Locate the cell with the specified text and output its (X, Y) center coordinate. 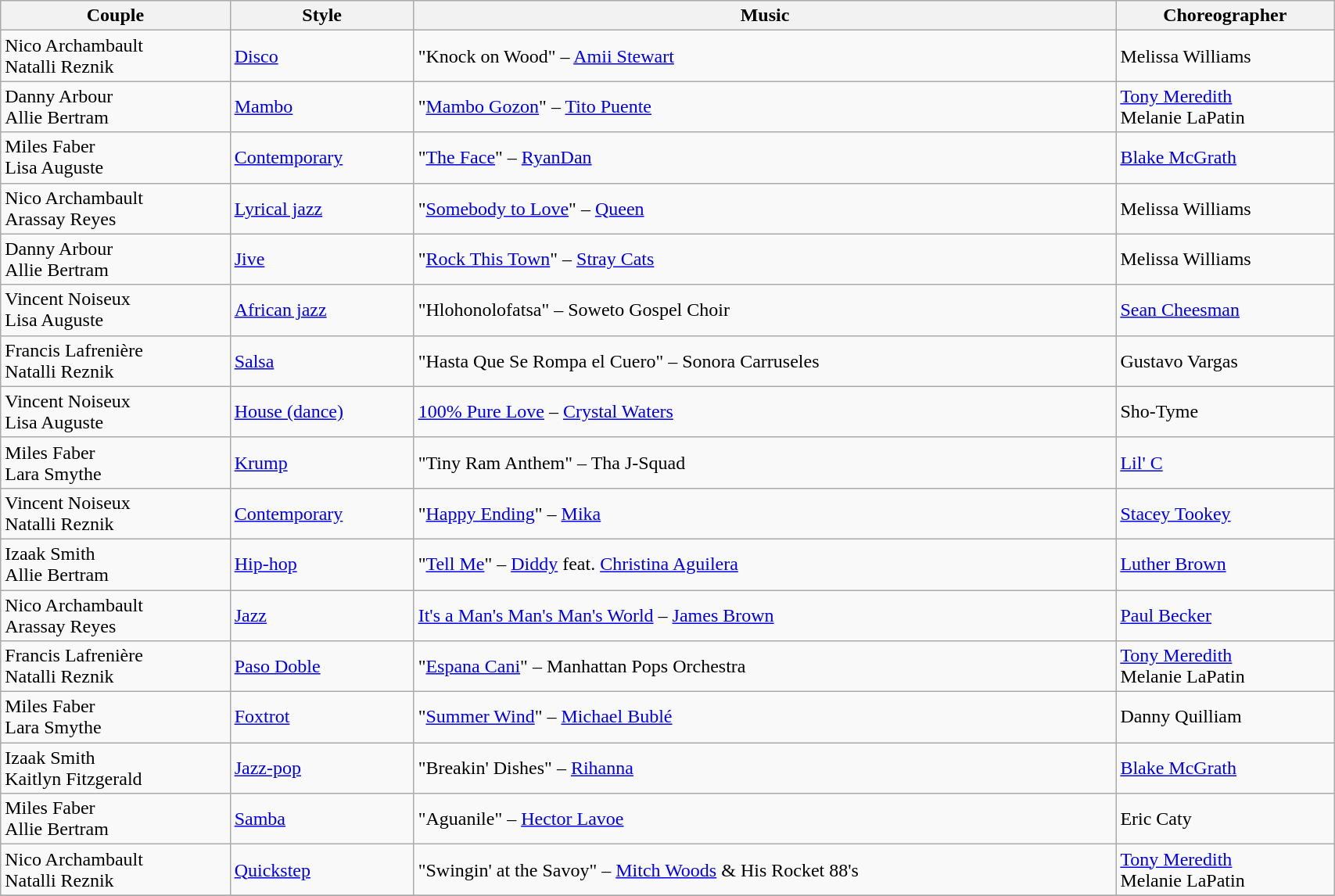
"Summer Wind" – Michael Bublé (765, 718)
Tony Meredith Melanie LaPatin (1225, 869)
Luther Brown (1225, 564)
"Hlohonolofatsa" – Soweto Gospel Choir (765, 310)
Izaak Smith Kaitlyn Fitzgerald (116, 768)
Gustavo Vargas (1225, 361)
Krump (322, 463)
Paul Becker (1225, 615)
Eric Caty (1225, 819)
Samba (322, 819)
Salsa (322, 361)
Jazz (322, 615)
Foxtrot (322, 718)
Sean Cheesman (1225, 310)
"Knock on Wood" – Amii Stewart (765, 56)
Stacey Tookey (1225, 513)
"Espana Cani" – Manhattan Pops Orchestra (765, 666)
Izaak Smith Allie Bertram (116, 564)
"Rock This Town" – Stray Cats (765, 260)
100% Pure Love – Crystal Waters (765, 411)
"Tiny Ram Anthem" – Tha J-Squad (765, 463)
"Aguanile" – Hector Lavoe (765, 819)
Hip-hop (322, 564)
African jazz (322, 310)
Disco (322, 56)
Couple (116, 16)
"Happy Ending" – Mika (765, 513)
Vincent Noiseux Natalli Reznik (116, 513)
"Swingin' at the Savoy" – Mitch Woods & His Rocket 88's (765, 869)
Miles Faber Lisa Auguste (116, 158)
"Tell Me" – Diddy feat. Christina Aguilera (765, 564)
Jive (322, 260)
Sho-Tyme (1225, 411)
"The Face" – RyanDan (765, 158)
"Somebody to Love" – Queen (765, 208)
Music (765, 16)
"Mambo Gozon" – Tito Puente (765, 106)
Miles Faber Allie Bertram (116, 819)
It's a Man's Man's Man's World – James Brown (765, 615)
Style (322, 16)
Lil' C (1225, 463)
Danny Quilliam (1225, 718)
House (dance) (322, 411)
"Hasta Que Se Rompa el Cuero" – Sonora Carruseles (765, 361)
Quickstep (322, 869)
"Breakin' Dishes" – Rihanna (765, 768)
Paso Doble (322, 666)
Mambo (322, 106)
Choreographer (1225, 16)
Lyrical jazz (322, 208)
Jazz-pop (322, 768)
